Search for the cell housing the specified text and yield its [X, Y] center coordinate. 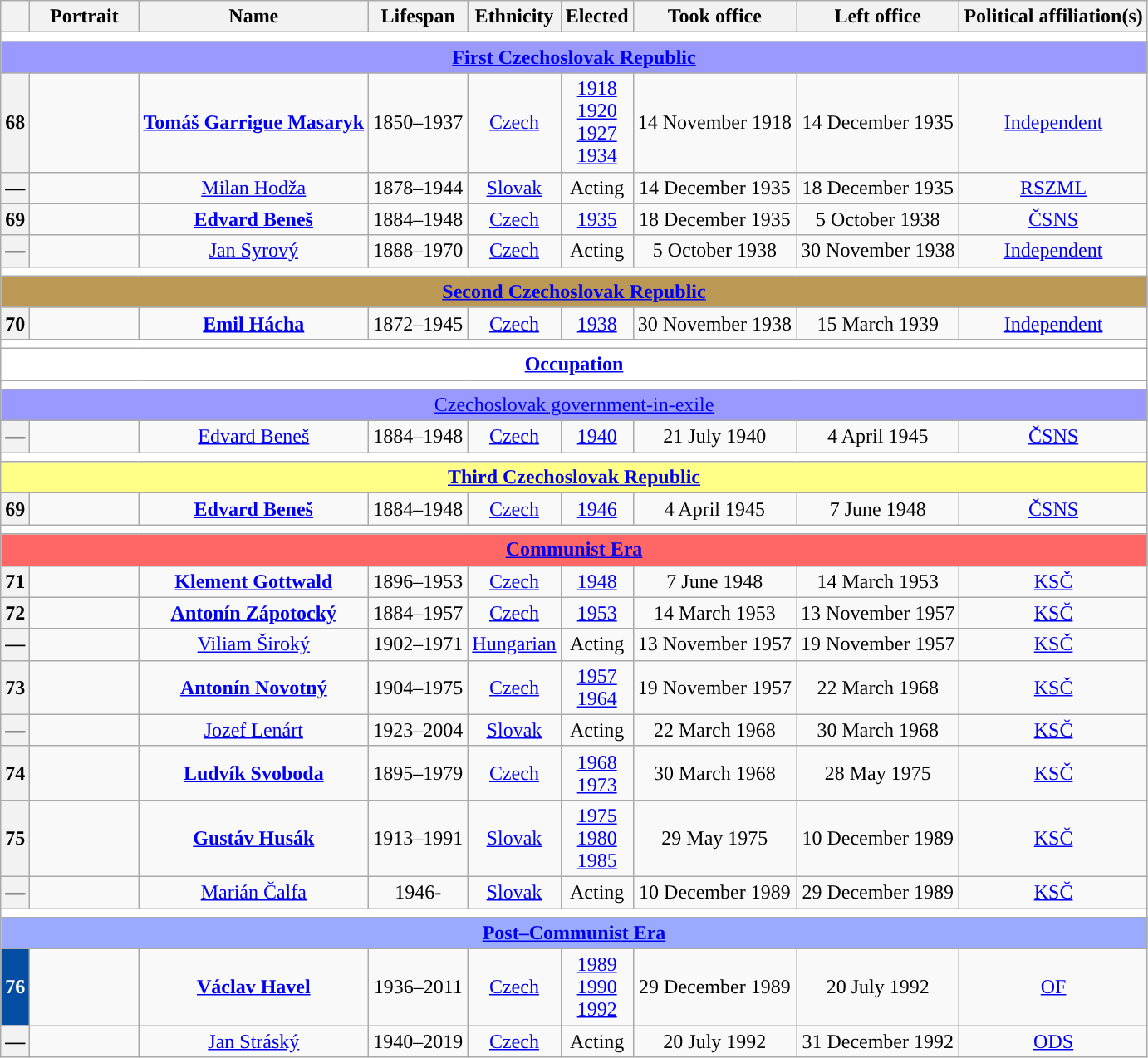
75 [15, 838]
Antonín Novotný [254, 688]
1940–2019 [419, 1041]
Portrait [85, 17]
29 May 1975 [714, 838]
Marián Čalfa [254, 892]
First Czechoslovak Republic [575, 57]
1872–1945 [419, 323]
1935 [596, 219]
31 December 1992 [878, 1041]
71 [15, 581]
1936–2011 [419, 987]
Third Czechoslovak Republic [575, 478]
Jozef Lenárt [254, 730]
Lifespan [419, 17]
Milan Hodža [254, 188]
1888–1970 [419, 251]
1948 [596, 581]
1913–1991 [419, 838]
1923–2004 [419, 730]
73 [15, 688]
197519801985 [596, 838]
OF [1053, 987]
1953 [596, 613]
Ethnicity [514, 17]
Political affiliation(s) [1053, 17]
21 July 1940 [714, 437]
Emil Hácha [254, 323]
1946 [596, 509]
72 [15, 613]
76 [15, 987]
Took office [714, 17]
15 March 1939 [878, 323]
Name [254, 17]
Occupation [575, 364]
1918192019271934 [596, 123]
70 [15, 323]
1938 [596, 323]
1904–1975 [419, 688]
Viliam Široký [254, 644]
Post–Communist Era [575, 933]
14 November 1918 [714, 123]
Second Czechoslovak Republic [575, 291]
1878–1944 [419, 188]
19681973 [596, 772]
28 May 1975 [878, 772]
Jan Syrový [254, 251]
198919901992 [596, 987]
Communist Era [575, 550]
68 [15, 123]
1902–1971 [419, 644]
Jan Stráský [254, 1041]
1940 [596, 437]
Gustáv Husák [254, 838]
Hungarian [514, 644]
Tomáš Garrigue Masaryk [254, 123]
1896–1953 [419, 581]
Czechoslovak government-in-exile [575, 405]
Elected [596, 17]
1884–1957 [419, 613]
Václav Havel [254, 987]
74 [15, 772]
Left office [878, 17]
19571964 [596, 688]
1895–1979 [419, 772]
1946- [419, 892]
RSZML [1053, 188]
Antonín Zápotocký [254, 613]
Klement Gottwald [254, 581]
ODS [1053, 1041]
1850–1937 [419, 123]
Ludvík Svoboda [254, 772]
